Detect which cell encompasses the target text, then output its (x, y) center coordinate. 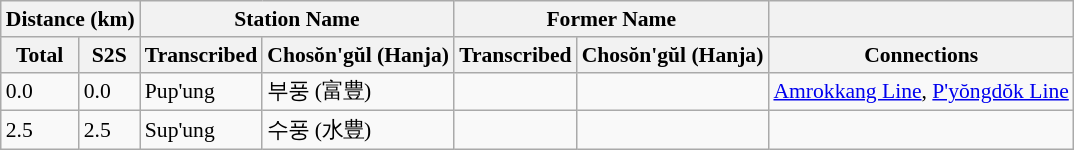
Connections (920, 55)
Distance (km) (70, 19)
Pup'ung (201, 92)
부풍 (富豊) (358, 92)
S2S (110, 55)
수풍 (水豊) (358, 130)
Amrokkang Line, P'yŏngdŏk Line (920, 92)
Former Name (611, 19)
Sup'ung (201, 130)
Total (40, 55)
Station Name (297, 19)
